Determine the [X, Y] coordinate at the center of the cell enclosing the given text.  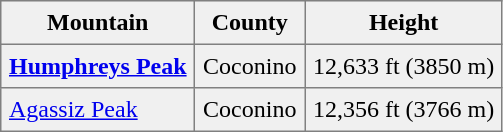
12,356 ft (3766 m) [404, 110]
Humphreys Peak [98, 66]
Agassiz Peak [98, 110]
12,633 ft (3850 m) [404, 66]
County [250, 23]
Mountain [98, 23]
Height [404, 23]
